Identify which cell holds the provided text, then report its (X, Y) central coordinate. 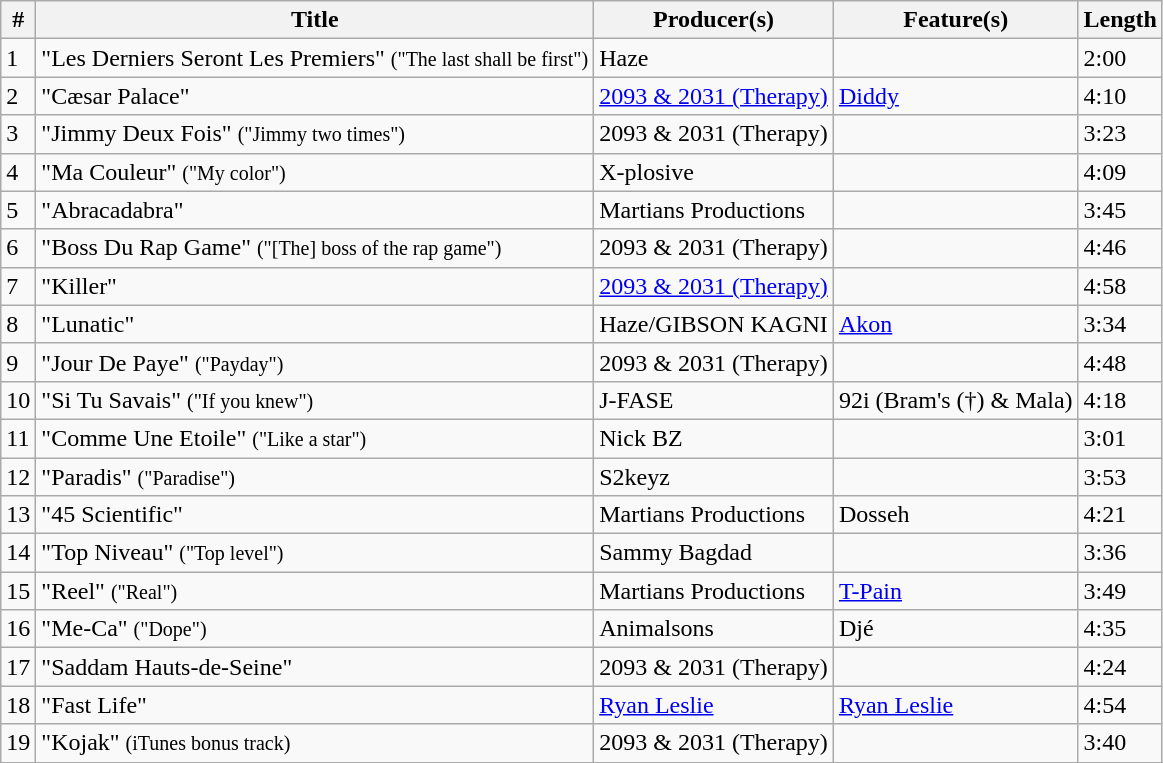
J-FASE (714, 400)
"Fast Life" (315, 705)
"Cæsar Palace" (315, 96)
8 (18, 324)
"Lunatic" (315, 324)
3:49 (1120, 591)
Haze/GIBSON KAGNI (714, 324)
"Boss Du Rap Game" ("[The] boss of the rap game") (315, 248)
4:35 (1120, 629)
17 (18, 667)
92i (Bram's (†) & Mala) (956, 400)
S2keyz (714, 477)
4 (18, 172)
Producer(s) (714, 20)
"Me-Ca" ("Dope") (315, 629)
Title (315, 20)
6 (18, 248)
4:10 (1120, 96)
14 (18, 553)
Feature(s) (956, 20)
5 (18, 210)
3:45 (1120, 210)
"Paradis" ("Paradise") (315, 477)
13 (18, 515)
7 (18, 286)
"Les Derniers Seront Les Premiers" ("The last shall be first") (315, 58)
"Ma Couleur" ("My color") (315, 172)
4:54 (1120, 705)
Djé (956, 629)
# (18, 20)
T-Pain (956, 591)
3:40 (1120, 743)
"Top Niveau" ("Top level") (315, 553)
"Jimmy Deux Fois" ("Jimmy two times") (315, 134)
4:24 (1120, 667)
4:09 (1120, 172)
10 (18, 400)
"Comme Une Etoile" ("Like a star") (315, 438)
"Jour De Paye" ("Payday") (315, 362)
"Killer" (315, 286)
19 (18, 743)
2:00 (1120, 58)
4:46 (1120, 248)
"Kojak" (iTunes bonus track) (315, 743)
18 (18, 705)
11 (18, 438)
Animalsons (714, 629)
Dosseh (956, 515)
3 (18, 134)
3:34 (1120, 324)
9 (18, 362)
Akon (956, 324)
4:48 (1120, 362)
1 (18, 58)
3:01 (1120, 438)
"Si Tu Savais" ("If you knew") (315, 400)
"45 Scientific" (315, 515)
4:58 (1120, 286)
X-plosive (714, 172)
Nick BZ (714, 438)
4:18 (1120, 400)
12 (18, 477)
3:36 (1120, 553)
4:21 (1120, 515)
Haze (714, 58)
Sammy Bagdad (714, 553)
15 (18, 591)
Diddy (956, 96)
Length (1120, 20)
2 (18, 96)
"Reel" ("Real") (315, 591)
16 (18, 629)
"Abracadabra" (315, 210)
3:23 (1120, 134)
"Saddam Hauts-de-Seine" (315, 667)
3:53 (1120, 477)
